Pinpoint the cell where the given text exists, returning its (X, Y) midpoint coordinate. 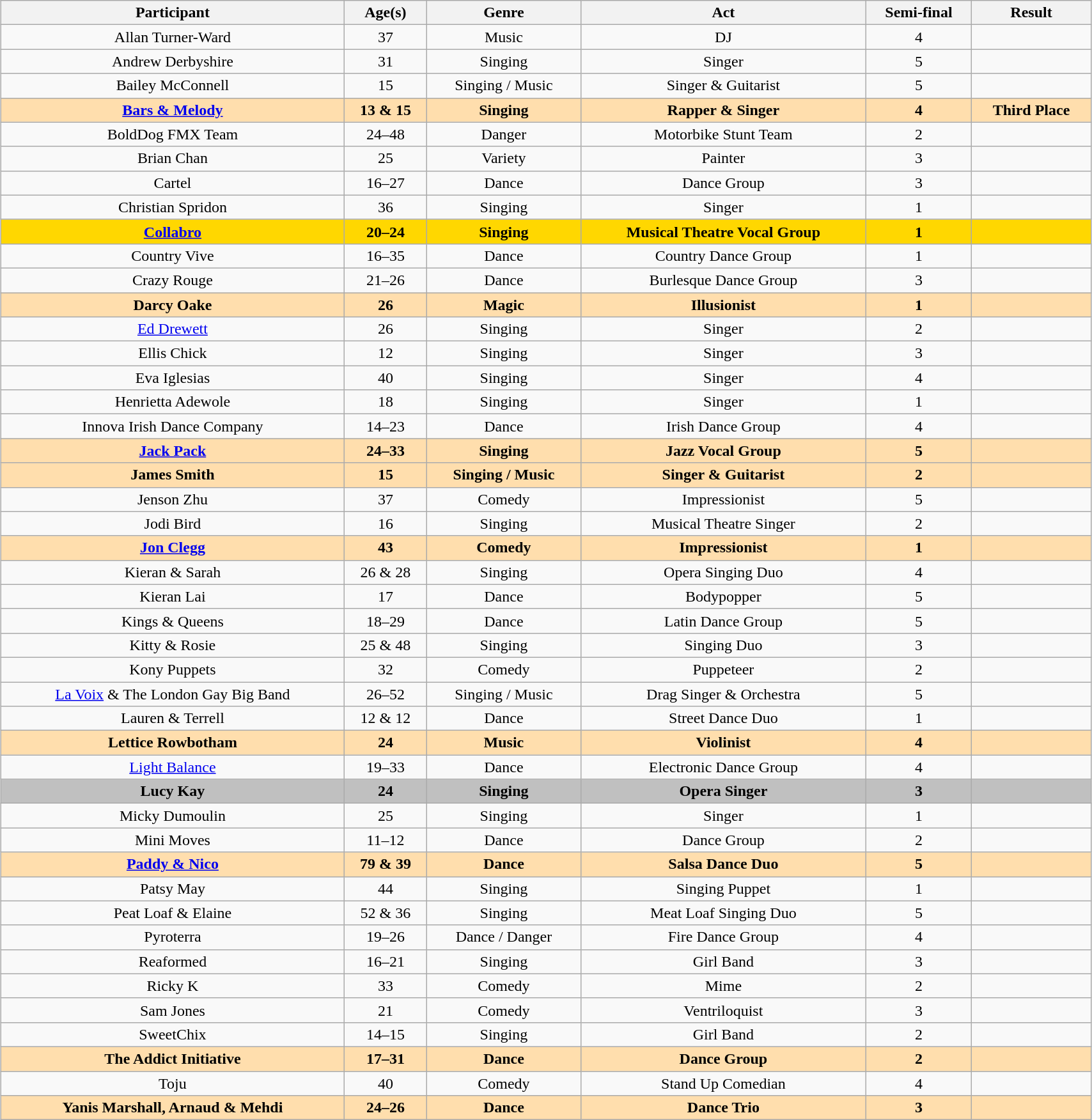
Reaformed (173, 961)
17–31 (385, 1059)
Henrietta Adewole (173, 402)
Irish Dance Group (723, 426)
11–12 (385, 840)
18–29 (385, 621)
Kony Puppets (173, 669)
Rapper & Singer (723, 110)
31 (385, 61)
Jazz Vocal Group (723, 451)
Participant (173, 13)
Light Balance (173, 767)
The Addict Initiative (173, 1059)
Jon Clegg (173, 548)
Toju (173, 1084)
Age(s) (385, 13)
Opera Singing Duo (723, 572)
Kieran & Sarah (173, 572)
18 (385, 402)
52 & 36 (385, 913)
Motorbike Stunt Team (723, 134)
16–21 (385, 961)
19–26 (385, 937)
La Voix & The London Gay Big Band (173, 694)
14–15 (385, 1034)
Pyroterra (173, 937)
DJ (723, 37)
Bodypopper (723, 596)
Lauren & Terrell (173, 719)
Genre (504, 13)
Singing Puppet (723, 889)
Danger (504, 134)
13 & 15 (385, 110)
Painter (723, 159)
26–52 (385, 694)
16–35 (385, 256)
26 & 28 (385, 572)
Illusionist (723, 305)
BoldDog FMX Team (173, 134)
Jodi Bird (173, 524)
21–26 (385, 280)
Micky Dumoulin (173, 816)
Musical Theatre Vocal Group (723, 231)
Yanis Marshall, Arnaud & Mehdi (173, 1108)
SweetChix (173, 1034)
16–27 (385, 183)
Peat Loaf & Elaine (173, 913)
Brian Chan (173, 159)
Bars & Melody (173, 110)
Magic (504, 305)
Variety (504, 159)
Andrew Derbyshire (173, 61)
33 (385, 986)
James Smith (173, 475)
12 & 12 (385, 719)
Country Vive (173, 256)
Darcy Oake (173, 305)
Ellis Chick (173, 354)
Drag Singer & Orchestra (723, 694)
Ricky K (173, 986)
Dance Trio (723, 1108)
Burlesque Dance Group (723, 280)
24–48 (385, 134)
Country Dance Group (723, 256)
Kitty & Rosie (173, 645)
Puppeteer (723, 669)
Result (1032, 13)
Mini Moves (173, 840)
Paddy & Nico (173, 864)
Eva Iglesias (173, 378)
Ventriloquist (723, 1010)
Lettice Rowbotham (173, 743)
Christian Spridon (173, 207)
Cartel (173, 183)
Latin Dance Group (723, 621)
Meat Loaf Singing Duo (723, 913)
24–33 (385, 451)
Singing Duo (723, 645)
Jack Pack (173, 451)
Kings & Queens (173, 621)
Patsy May (173, 889)
Allan Turner-Ward (173, 37)
Crazy Rouge (173, 280)
Collabro (173, 231)
17 (385, 596)
Violinist (723, 743)
Salsa Dance Duo (723, 864)
Semi-final (918, 13)
Innova Irish Dance Company (173, 426)
19–33 (385, 767)
Opera Singer (723, 791)
14–23 (385, 426)
Street Dance Duo (723, 719)
32 (385, 669)
16 (385, 524)
Fire Dance Group (723, 937)
25 & 48 (385, 645)
36 (385, 207)
Ed Drewett (173, 329)
Bailey McConnell (173, 86)
Third Place (1032, 110)
Electronic Dance Group (723, 767)
Dance / Danger (504, 937)
79 & 39 (385, 864)
24–26 (385, 1108)
Kieran Lai (173, 596)
20–24 (385, 231)
Act (723, 13)
21 (385, 1010)
Mime (723, 986)
43 (385, 548)
Lucy Kay (173, 791)
Stand Up Comedian (723, 1084)
Sam Jones (173, 1010)
Musical Theatre Singer (723, 524)
44 (385, 889)
Jenson Zhu (173, 499)
12 (385, 354)
